Return (x, y) of the center of cell containing provided text 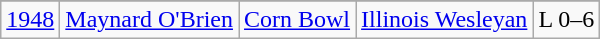
L 0–6 (566, 20)
Maynard O'Brien (150, 20)
1948 (30, 20)
Corn Bowl (296, 20)
Illinois Wesleyan (444, 20)
